Return [X, Y] of the center of cell containing provided text 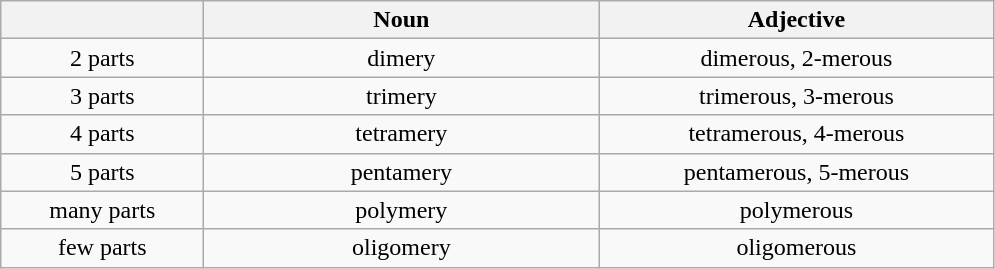
many parts [102, 210]
dimerous, 2-merous [796, 58]
tetramery [402, 134]
5 parts [102, 172]
polymery [402, 210]
trimerous, 3-merous [796, 96]
Noun [402, 20]
polymerous [796, 210]
3 parts [102, 96]
Adjective [796, 20]
tetramerous, 4-merous [796, 134]
2 parts [102, 58]
pentamery [402, 172]
trimery [402, 96]
pentamerous, 5-merous [796, 172]
oligomerous [796, 248]
4 parts [102, 134]
few parts [102, 248]
dimery [402, 58]
oligomery [402, 248]
